Find where the given text appears and provide that cell's center as (x, y) coordinate. 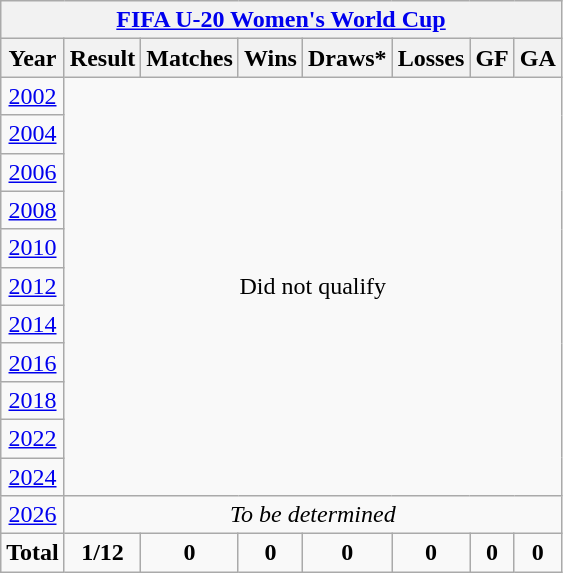
GF (492, 58)
Losses (431, 58)
Draws* (347, 58)
Matches (190, 58)
2014 (33, 324)
Year (33, 58)
2010 (33, 248)
Result (102, 58)
2012 (33, 286)
2018 (33, 400)
Total (33, 553)
1/12 (102, 553)
FIFA U-20 Women's World Cup (282, 20)
2008 (33, 210)
Did not qualify (312, 286)
2002 (33, 96)
2016 (33, 362)
2022 (33, 438)
2026 (33, 515)
2006 (33, 172)
2004 (33, 134)
2024 (33, 477)
To be determined (312, 515)
Wins (270, 58)
GA (538, 58)
